Identify which cell holds the provided text, then report its (x, y) central coordinate. 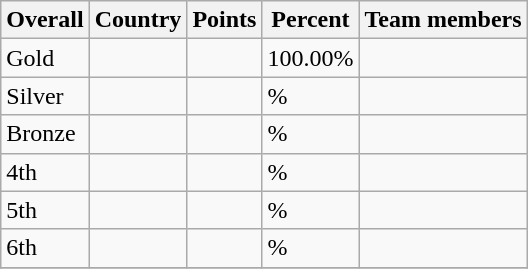
Gold (45, 58)
Points (224, 20)
100.00% (310, 58)
4th (45, 172)
Percent (310, 20)
Overall (45, 20)
Silver (45, 96)
5th (45, 210)
Country (138, 20)
Team members (443, 20)
Bronze (45, 134)
6th (45, 248)
